Pinpoint the cell where the given text exists, returning its (x, y) midpoint coordinate. 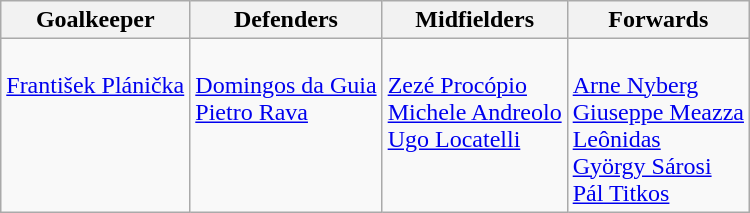
František Plánička (96, 126)
Zezé Procópio Michele Andreolo Ugo Locatelli (474, 126)
Domingos da Guia Pietro Rava (286, 126)
Goalkeeper (96, 20)
Arne Nyberg Giuseppe Meazza Leônidas György Sárosi Pál Titkos (658, 126)
Forwards (658, 20)
Defenders (286, 20)
Midfielders (474, 20)
